Determine the (X, Y) coordinate at the center of the cell enclosing the given text.  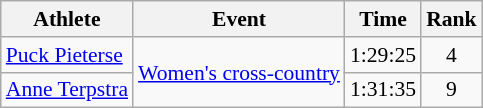
1:29:25 (383, 55)
1:31:35 (383, 90)
Event (239, 19)
Women's cross-country (239, 72)
Puck Pieterse (67, 55)
Time (383, 19)
Anne Terpstra (67, 90)
Athlete (67, 19)
9 (452, 90)
Rank (452, 19)
4 (452, 55)
